Identify which cell holds the provided text, then report its (X, Y) central coordinate. 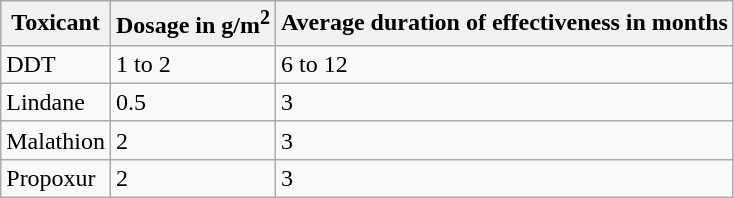
DDT (56, 64)
Dosage in g/m2 (192, 24)
Propoxur (56, 178)
1 to 2 (192, 64)
Lindane (56, 102)
Malathion (56, 140)
Toxicant (56, 24)
6 to 12 (505, 64)
Average duration of effectiveness in months (505, 24)
0.5 (192, 102)
